Provide the [x, y] coordinate of the cell's center where the given text is located.  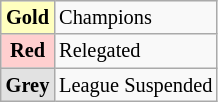
Champions [136, 17]
League Suspended [136, 85]
Relegated [136, 51]
Red [28, 51]
Grey [28, 85]
Gold [28, 17]
